For the text-containing cell, return its midpoint in [X, Y] coordinate format. 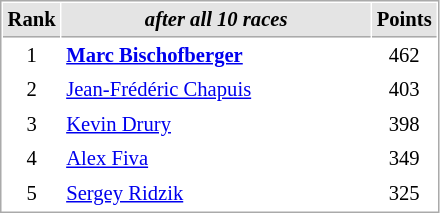
4 [32, 158]
325 [404, 194]
3 [32, 124]
5 [32, 194]
349 [404, 158]
1 [32, 56]
Marc Bischofberger [216, 56]
Points [404, 20]
462 [404, 56]
2 [32, 90]
403 [404, 90]
Alex Fiva [216, 158]
Kevin Drury [216, 124]
after all 10 races [216, 20]
398 [404, 124]
Jean-Frédéric Chapuis [216, 90]
Sergey Ridzik [216, 194]
Rank [32, 20]
